Locate the cell with the specified text and output its [X, Y] center coordinate. 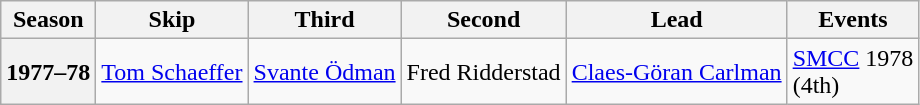
Lead [676, 20]
SMCC 1978 (4th) [853, 72]
Skip [172, 20]
Tom Schaeffer [172, 72]
Svante Ödman [324, 72]
1977–78 [48, 72]
Third [324, 20]
Events [853, 20]
Fred Ridderstad [484, 72]
Second [484, 20]
Season [48, 20]
Claes-Göran Carlman [676, 72]
